Return (x, y) of the center of cell containing provided text 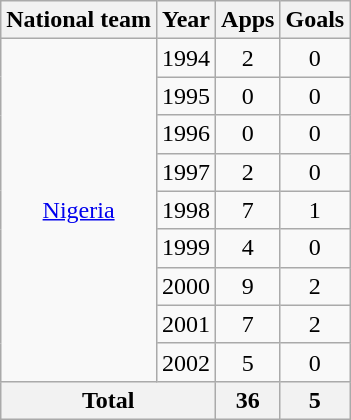
Total (108, 400)
Year (186, 20)
National team (79, 20)
2001 (186, 324)
4 (248, 248)
1998 (186, 210)
1999 (186, 248)
1997 (186, 172)
1995 (186, 96)
Goals (315, 20)
2000 (186, 286)
1994 (186, 58)
1996 (186, 134)
9 (248, 286)
1 (315, 210)
Nigeria (79, 210)
2002 (186, 362)
36 (248, 400)
Apps (248, 20)
